Scan for the cell matching the given text and deliver its (X, Y) coordinate at center. 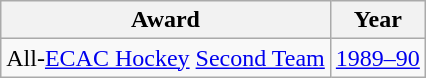
Award (166, 20)
Year (378, 20)
All-ECAC Hockey Second Team (166, 58)
1989–90 (378, 58)
